Scan for the cell matching the given text and deliver its [x, y] coordinate at center. 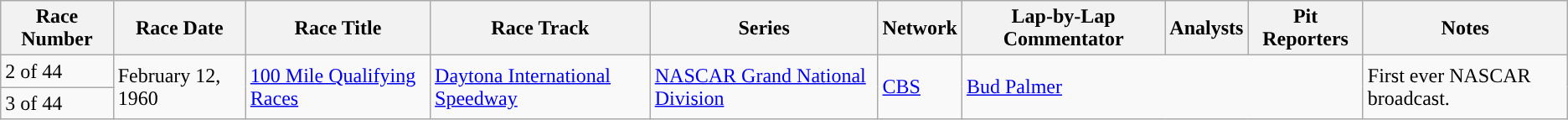
Lap-by-Lap Commentator [1063, 29]
Race Number [57, 29]
Bud Palmer [1163, 87]
Daytona International Speedway [541, 87]
Race Track [541, 29]
NASCAR Grand National Division [764, 87]
Race Date [179, 29]
Analysts [1206, 29]
First ever NASCAR broadcast. [1465, 87]
CBS [920, 87]
Race Title [338, 29]
Network [920, 29]
Pit Reporters [1305, 29]
2 of 44 [57, 71]
February 12, 1960 [179, 87]
Series [764, 29]
3 of 44 [57, 103]
100 Mile Qualifying Races [338, 87]
Notes [1465, 29]
